Extract the (X, Y) coordinate from the center of the cell holding the provided text.  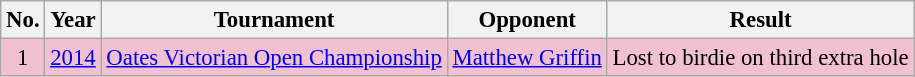
Opponent (527, 20)
1 (23, 58)
No. (23, 20)
Matthew Griffin (527, 58)
Lost to birdie on third extra hole (760, 58)
Year (73, 20)
Result (760, 20)
Tournament (274, 20)
2014 (73, 58)
Oates Victorian Open Championship (274, 58)
